Output the (x, y) coordinate of the center of the cell containing the given text.  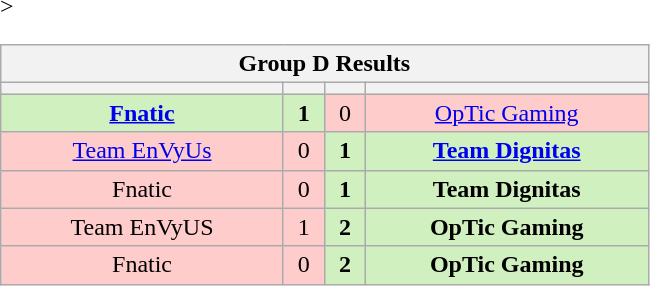
Team EnVyUs (142, 151)
Team EnVyUS (142, 227)
Group D Results (324, 64)
